Search for the cell housing the specified text and yield its [x, y] center coordinate. 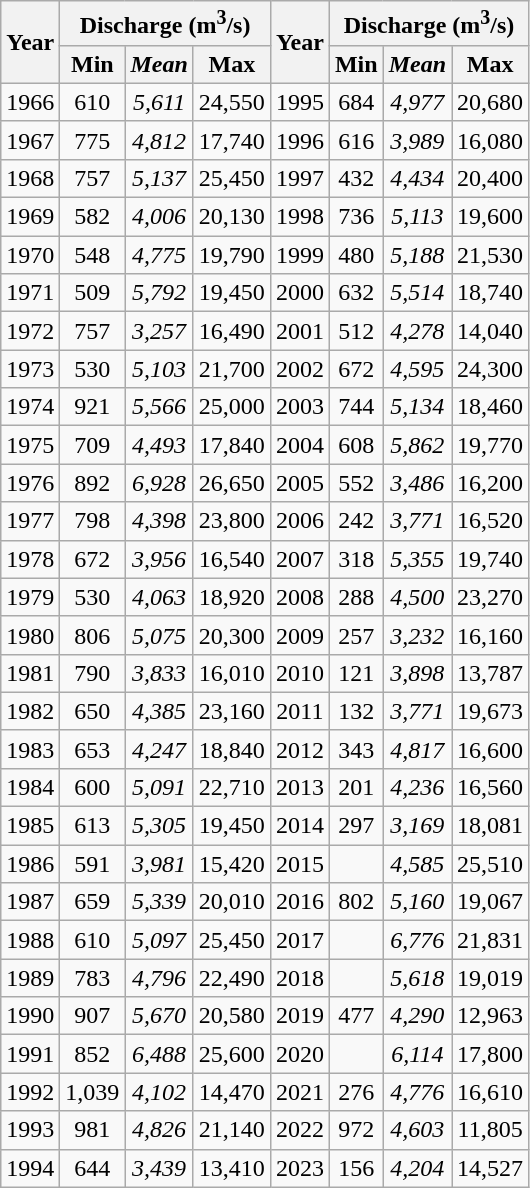
4,385 [159, 711]
20,680 [490, 102]
5,618 [417, 978]
2020 [300, 1054]
5,075 [159, 635]
1974 [30, 407]
21,530 [490, 255]
806 [92, 635]
4,278 [417, 331]
23,800 [232, 521]
16,490 [232, 331]
2019 [300, 1016]
25,600 [232, 1054]
6,114 [417, 1054]
5,137 [159, 178]
18,740 [490, 293]
582 [92, 217]
1988 [30, 940]
783 [92, 978]
509 [92, 293]
2023 [300, 1168]
2018 [300, 978]
16,540 [232, 559]
2001 [300, 331]
5,134 [417, 407]
4,817 [417, 749]
6,488 [159, 1054]
288 [356, 597]
156 [356, 1168]
512 [356, 331]
744 [356, 407]
907 [92, 1016]
1,039 [92, 1092]
1985 [30, 826]
1992 [30, 1092]
5,091 [159, 787]
1993 [30, 1130]
16,200 [490, 483]
2011 [300, 711]
20,010 [232, 902]
19,067 [490, 902]
14,470 [232, 1092]
5,514 [417, 293]
1987 [30, 902]
1976 [30, 483]
5,339 [159, 902]
1971 [30, 293]
18,920 [232, 597]
1969 [30, 217]
5,792 [159, 293]
2000 [300, 293]
644 [92, 1168]
4,603 [417, 1130]
18,840 [232, 749]
5,566 [159, 407]
4,775 [159, 255]
297 [356, 826]
1978 [30, 559]
2021 [300, 1092]
1968 [30, 178]
1972 [30, 331]
1973 [30, 369]
1984 [30, 787]
2002 [300, 369]
4,290 [417, 1016]
4,500 [417, 597]
5,113 [417, 217]
5,103 [159, 369]
4,776 [417, 1092]
257 [356, 635]
802 [356, 902]
276 [356, 1092]
921 [92, 407]
2007 [300, 559]
432 [356, 178]
20,400 [490, 178]
3,956 [159, 559]
16,080 [490, 140]
5,862 [417, 445]
477 [356, 1016]
6,928 [159, 483]
1981 [30, 673]
12,963 [490, 1016]
608 [356, 445]
21,700 [232, 369]
1990 [30, 1016]
2012 [300, 749]
5,160 [417, 902]
14,527 [490, 1168]
1996 [300, 140]
632 [356, 293]
1977 [30, 521]
26,650 [232, 483]
4,204 [417, 1168]
2008 [300, 597]
19,770 [490, 445]
1979 [30, 597]
3,981 [159, 864]
2010 [300, 673]
5,355 [417, 559]
709 [92, 445]
3,989 [417, 140]
22,710 [232, 787]
3,257 [159, 331]
1998 [300, 217]
4,493 [159, 445]
18,460 [490, 407]
18,081 [490, 826]
25,510 [490, 864]
2022 [300, 1130]
981 [92, 1130]
4,236 [417, 787]
4,826 [159, 1130]
4,398 [159, 521]
19,600 [490, 217]
2016 [300, 902]
4,595 [417, 369]
242 [356, 521]
17,740 [232, 140]
20,130 [232, 217]
16,160 [490, 635]
4,247 [159, 749]
1967 [30, 140]
2017 [300, 940]
3,833 [159, 673]
1997 [300, 178]
650 [92, 711]
736 [356, 217]
1966 [30, 102]
2006 [300, 521]
17,800 [490, 1054]
4,796 [159, 978]
5,305 [159, 826]
20,300 [232, 635]
3,898 [417, 673]
1995 [300, 102]
5,188 [417, 255]
21,140 [232, 1130]
201 [356, 787]
892 [92, 483]
23,160 [232, 711]
4,063 [159, 597]
613 [92, 826]
5,670 [159, 1016]
24,300 [490, 369]
1991 [30, 1054]
1983 [30, 749]
23,270 [490, 597]
3,169 [417, 826]
552 [356, 483]
775 [92, 140]
616 [356, 140]
3,439 [159, 1168]
798 [92, 521]
2009 [300, 635]
16,520 [490, 521]
548 [92, 255]
4,812 [159, 140]
16,010 [232, 673]
19,790 [232, 255]
15,420 [232, 864]
2013 [300, 787]
24,550 [232, 102]
4,006 [159, 217]
2004 [300, 445]
1999 [300, 255]
2005 [300, 483]
11,805 [490, 1130]
4,977 [417, 102]
1975 [30, 445]
1989 [30, 978]
852 [92, 1054]
16,600 [490, 749]
13,787 [490, 673]
659 [92, 902]
318 [356, 559]
4,102 [159, 1092]
20,580 [232, 1016]
22,490 [232, 978]
684 [356, 102]
13,410 [232, 1168]
14,040 [490, 331]
19,673 [490, 711]
343 [356, 749]
653 [92, 749]
3,232 [417, 635]
1986 [30, 864]
17,840 [232, 445]
790 [92, 673]
16,610 [490, 1092]
16,560 [490, 787]
21,831 [490, 940]
4,585 [417, 864]
6,776 [417, 940]
480 [356, 255]
591 [92, 864]
2015 [300, 864]
19,019 [490, 978]
5,097 [159, 940]
5,611 [159, 102]
2003 [300, 407]
3,486 [417, 483]
1994 [30, 1168]
121 [356, 673]
4,434 [417, 178]
2014 [300, 826]
132 [356, 711]
1970 [30, 255]
1982 [30, 711]
25,000 [232, 407]
19,740 [490, 559]
1980 [30, 635]
600 [92, 787]
972 [356, 1130]
